For the text-containing cell, return its midpoint in (x, y) coordinate format. 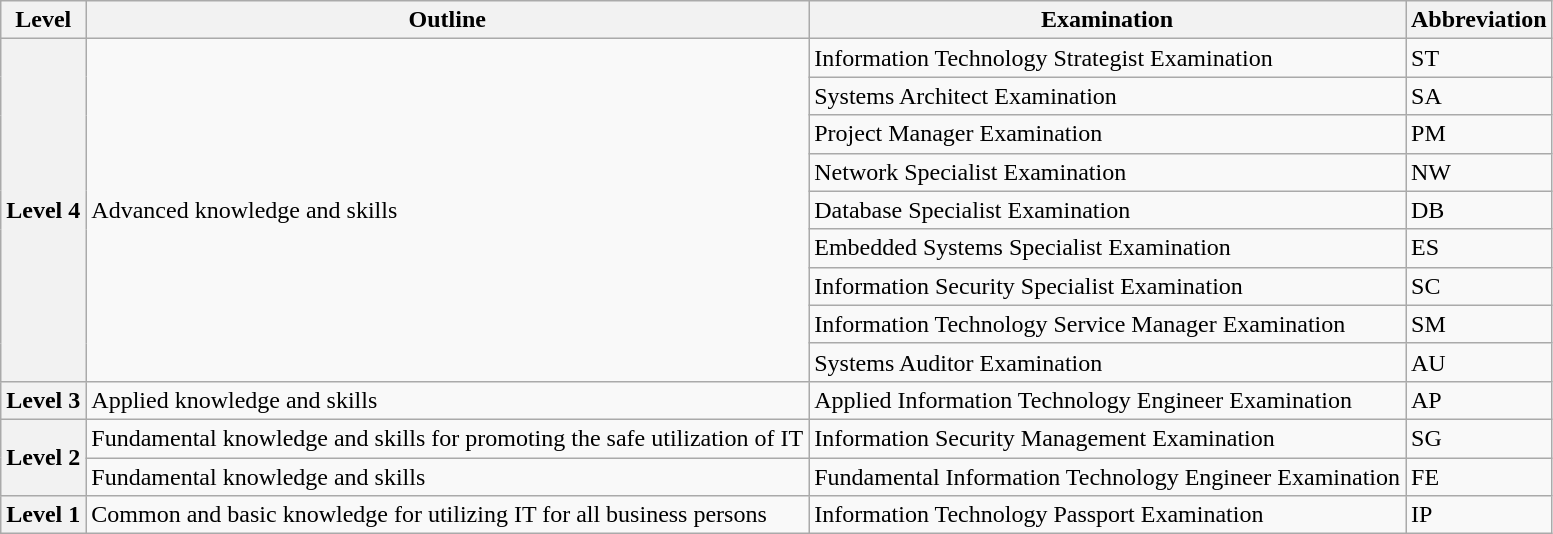
Fundamental knowledge and skills (448, 477)
Level 2 (44, 457)
DB (1480, 210)
Systems Architect Examination (1108, 96)
Information Technology Service Manager Examination (1108, 324)
SC (1480, 286)
Advanced knowledge and skills (448, 210)
Level 1 (44, 515)
Project Manager Examination (1108, 134)
FE (1480, 477)
AU (1480, 362)
ES (1480, 248)
Systems Auditor Examination (1108, 362)
PM (1480, 134)
Common and basic knowledge for utilizing IT for all business persons (448, 515)
Outline (448, 20)
ST (1480, 58)
NW (1480, 172)
Database Specialist Examination (1108, 210)
Level 4 (44, 210)
SM (1480, 324)
Information Technology Strategist Examination (1108, 58)
Information Technology Passport Examination (1108, 515)
Level (44, 20)
IP (1480, 515)
Network Specialist Examination (1108, 172)
Applied knowledge and skills (448, 400)
Examination (1108, 20)
Abbreviation (1480, 20)
Level 3 (44, 400)
AP (1480, 400)
Information Security Management Examination (1108, 438)
Fundamental knowledge and skills for promoting the safe utilization of IT (448, 438)
Applied Information Technology Engineer Examination (1108, 400)
SA (1480, 96)
Fundamental Information Technology Engineer Examination (1108, 477)
Embedded Systems Specialist Examination (1108, 248)
Information Security Specialist Examination (1108, 286)
SG (1480, 438)
